Find where the given text appears and provide that cell's center as [X, Y] coordinate. 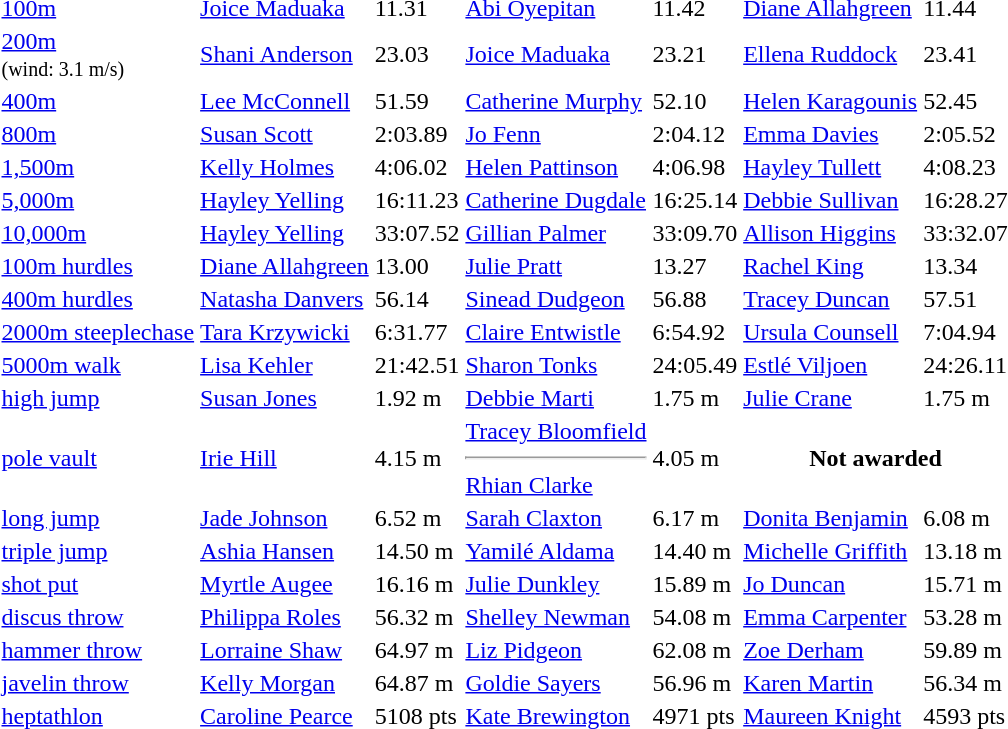
Catherine Murphy [556, 101]
Catherine Dugdale [556, 200]
51.59 [417, 101]
Emma Carpenter [830, 617]
23.03 [417, 54]
6.52 m [417, 518]
Susan Jones [285, 398]
Sharon Tonks [556, 365]
long jump [98, 518]
21:42.51 [417, 365]
2:03.89 [417, 134]
56.14 [417, 299]
triple jump [98, 551]
Ursula Counsell [830, 332]
Donita Benjamin [830, 518]
shot put [98, 584]
Allison Higgins [830, 233]
Lisa Kehler [285, 365]
Susan Scott [285, 134]
Tracey BloomfieldRhian Clarke [556, 458]
Shani Anderson [285, 54]
4.15 m [417, 458]
Michelle Griffith [830, 551]
5000m walk [98, 365]
Liz Pidgeon [556, 650]
64.97 m [417, 650]
14.40 m [695, 551]
Julie Dunkley [556, 584]
Zoe Derham [830, 650]
200m(wind: 3.1 m/s) [98, 54]
Ellena Ruddock [830, 54]
Sarah Claxton [556, 518]
24:05.49 [695, 365]
56.32 m [417, 617]
400m hurdles [98, 299]
1,500m [98, 167]
Claire Entwistle [556, 332]
pole vault [98, 458]
Karen Martin [830, 683]
16:11.23 [417, 200]
23.21 [695, 54]
13.00 [417, 266]
discus throw [98, 617]
2000m steeplechase [98, 332]
14.50 m [417, 551]
33:09.70 [695, 233]
Myrtle Augee [285, 584]
100m hurdles [98, 266]
Emma Davies [830, 134]
2:04.12 [695, 134]
Irie Hill [285, 458]
Debbie Marti [556, 398]
Kelly Morgan [285, 683]
6.17 m [695, 518]
Shelley Newman [556, 617]
56.88 [695, 299]
52.10 [695, 101]
54.08 m [695, 617]
10,000m [98, 233]
Helen Pattinson [556, 167]
Sinead Dudgeon [556, 299]
6:54.92 [695, 332]
15.89 m [695, 584]
Jo Duncan [830, 584]
Yamilé Aldama [556, 551]
Julie Crane [830, 398]
Philippa Roles [285, 617]
1.75 m [695, 398]
6:31.77 [417, 332]
13.27 [695, 266]
Jo Fenn [556, 134]
16:25.14 [695, 200]
Debbie Sullivan [830, 200]
400m [98, 101]
Lorraine Shaw [285, 650]
Gillian Palmer [556, 233]
Diane Allahgreen [285, 266]
4:06.98 [695, 167]
Natasha Danvers [285, 299]
Hayley Tullett [830, 167]
33:07.52 [417, 233]
16.16 m [417, 584]
high jump [98, 398]
62.08 m [695, 650]
800m [98, 134]
Kelly Holmes [285, 167]
Jade Johnson [285, 518]
Estlé Viljoen [830, 365]
Tara Krzywicki [285, 332]
hammer throw [98, 650]
5,000m [98, 200]
4:06.02 [417, 167]
56.96 m [695, 683]
Rachel King [830, 266]
Julie Pratt [556, 266]
64.87 m [417, 683]
Ashia Hansen [285, 551]
4.05 m [695, 458]
Helen Karagounis [830, 101]
Goldie Sayers [556, 683]
javelin throw [98, 683]
Lee McConnell [285, 101]
1.92 m [417, 398]
Tracey Duncan [830, 299]
Joice Maduaka [556, 54]
